Provide the (X, Y) coordinate of the cell's center where the given text is located.  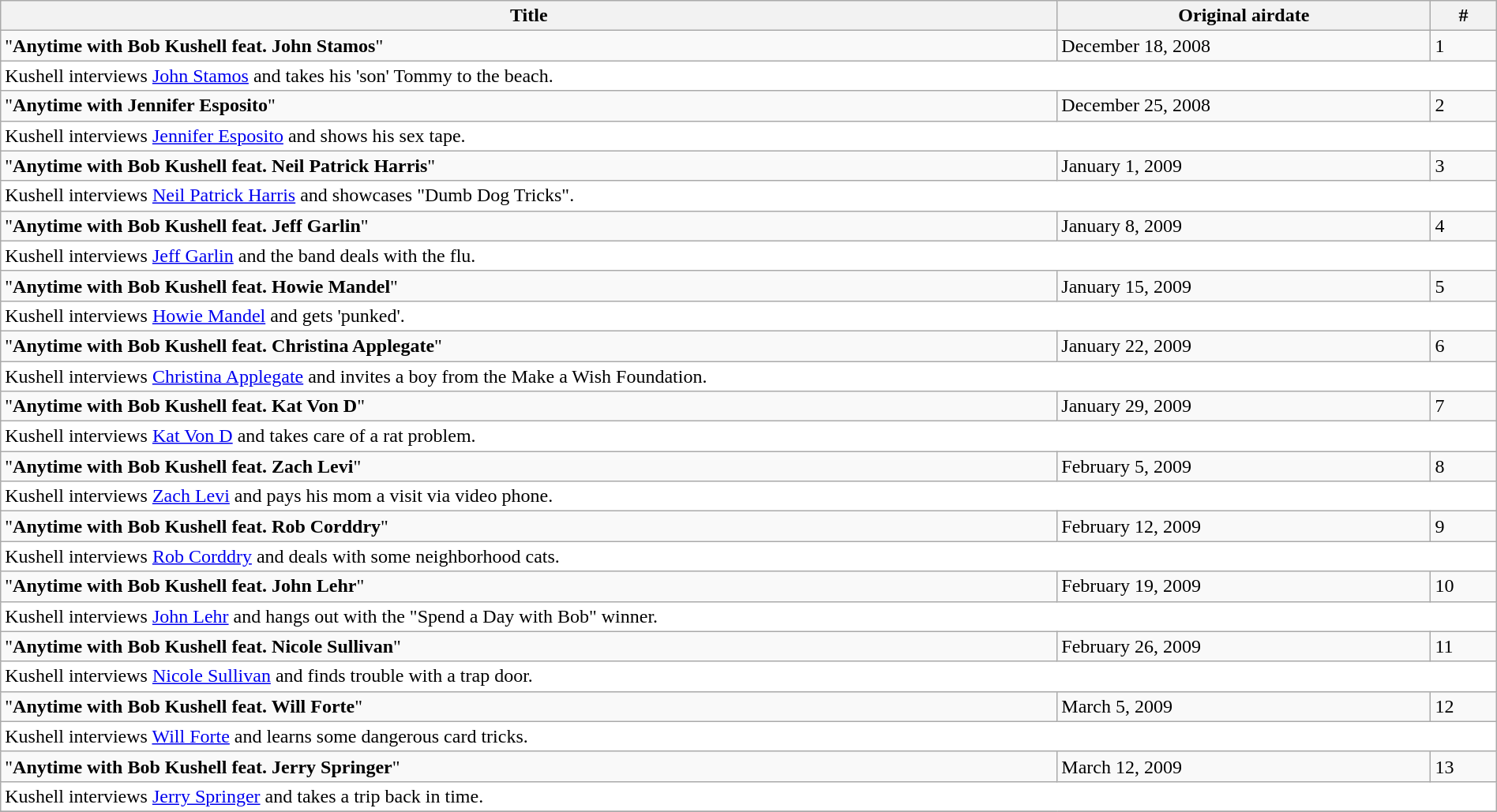
Kushell interviews Jerry Springer and takes a trip back in time. (748, 796)
Kushell interviews Will Forte and learns some dangerous card tricks. (748, 736)
Kushell interviews Kat Von D and takes care of a rat problem. (748, 436)
Kushell interviews Jeff Garlin and the band deals with the flu. (748, 256)
"Anytime with Jennifer Esposito" (529, 106)
12 (1464, 706)
Kushell interviews Nicole Sullivan and finds trouble with a trap door. (748, 676)
February 19, 2009 (1244, 586)
Kushell interviews Jennifer Esposito and shows his sex tape. (748, 136)
4 (1464, 226)
9 (1464, 526)
"Anytime with Bob Kushell feat. Kat Von D" (529, 406)
Kushell interviews John Lehr and hangs out with the "Spend a Day with Bob" winner. (748, 616)
February 5, 2009 (1244, 466)
# (1464, 16)
Kushell interviews Zach Levi and pays his mom a visit via video phone. (748, 496)
"Anytime with Bob Kushell feat. Neil Patrick Harris" (529, 166)
6 (1464, 346)
January 29, 2009 (1244, 406)
"Anytime with Bob Kushell feat. Howie Mandel" (529, 286)
January 22, 2009 (1244, 346)
"Anytime with Bob Kushell feat. Zach Levi" (529, 466)
"Anytime with Bob Kushell feat. Jeff Garlin" (529, 226)
"Anytime with Bob Kushell feat. Christina Applegate" (529, 346)
Kushell interviews John Stamos and takes his 'son' Tommy to the beach. (748, 76)
"Anytime with Bob Kushell feat. Nicole Sullivan" (529, 646)
3 (1464, 166)
1 (1464, 46)
January 15, 2009 (1244, 286)
March 12, 2009 (1244, 766)
"Anytime with Bob Kushell feat. John Lehr" (529, 586)
2 (1464, 106)
March 5, 2009 (1244, 706)
"Anytime with Bob Kushell feat. Rob Corddry" (529, 526)
10 (1464, 586)
"Anytime with Bob Kushell feat. Will Forte" (529, 706)
Kushell interviews Christina Applegate and invites a boy from the Make a Wish Foundation. (748, 376)
"Anytime with Bob Kushell feat. Jerry Springer" (529, 766)
Title (529, 16)
February 26, 2009 (1244, 646)
5 (1464, 286)
February 12, 2009 (1244, 526)
8 (1464, 466)
7 (1464, 406)
"Anytime with Bob Kushell feat. John Stamos" (529, 46)
Original airdate (1244, 16)
December 18, 2008 (1244, 46)
Kushell interviews Neil Patrick Harris and showcases "Dumb Dog Tricks". (748, 196)
Kushell interviews Howie Mandel and gets 'punked'. (748, 316)
Kushell interviews Rob Corddry and deals with some neighborhood cats. (748, 556)
December 25, 2008 (1244, 106)
11 (1464, 646)
January 8, 2009 (1244, 226)
January 1, 2009 (1244, 166)
13 (1464, 766)
